Determine the (x, y) coordinate at the center of the cell enclosing the given text.  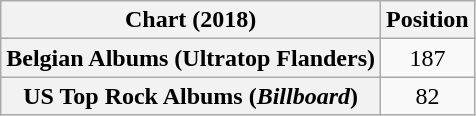
US Top Rock Albums (Billboard) (191, 96)
187 (428, 58)
Chart (2018) (191, 20)
Belgian Albums (Ultratop Flanders) (191, 58)
82 (428, 96)
Position (428, 20)
